Capture the cell that displays the provided text and extract its [X, Y] central coordinate. 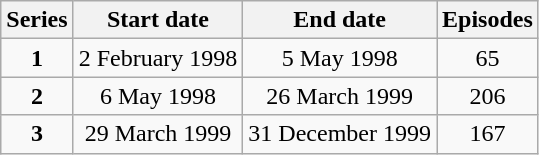
206 [487, 96]
167 [487, 134]
Episodes [487, 20]
2 [37, 96]
29 March 1999 [158, 134]
31 December 1999 [340, 134]
Start date [158, 20]
65 [487, 58]
5 May 1998 [340, 58]
2 February 1998 [158, 58]
6 May 1998 [158, 96]
26 March 1999 [340, 96]
3 [37, 134]
Series [37, 20]
End date [340, 20]
1 [37, 58]
